Return the [x, y] coordinate for the center point of the cell that contains the specified text.  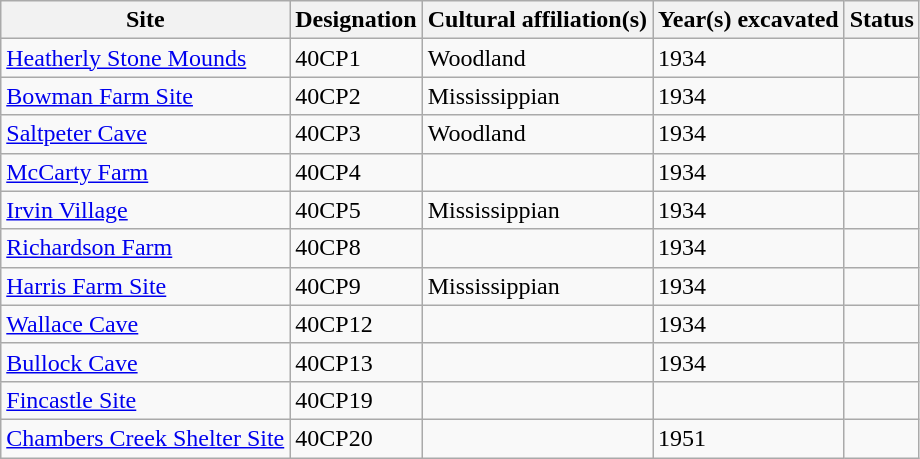
Harris Farm Site [146, 286]
Cultural affiliation(s) [537, 20]
Bullock Cave [146, 362]
McCarty Farm [146, 172]
Irvin Village [146, 210]
40CP19 [356, 400]
Wallace Cave [146, 324]
40CP1 [356, 58]
40CP13 [356, 362]
40CP5 [356, 210]
40CP12 [356, 324]
Year(s) excavated [749, 20]
40CP3 [356, 134]
Fincastle Site [146, 400]
1951 [749, 438]
40CP8 [356, 248]
Bowman Farm Site [146, 96]
Status [882, 20]
40CP9 [356, 286]
40CP4 [356, 172]
Richardson Farm [146, 248]
Chambers Creek Shelter Site [146, 438]
Site [146, 20]
Heatherly Stone Mounds [146, 58]
Designation [356, 20]
40CP2 [356, 96]
40CP20 [356, 438]
Saltpeter Cave [146, 134]
